Return the (X, Y) coordinate for the center point of the cell that contains the specified text.  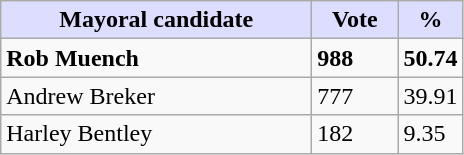
Mayoral candidate (156, 20)
Vote (355, 20)
9.35 (430, 134)
Harley Bentley (156, 134)
Andrew Breker (156, 96)
777 (355, 96)
39.91 (430, 96)
182 (355, 134)
% (430, 20)
988 (355, 58)
Rob Muench (156, 58)
50.74 (430, 58)
